Scan for the cell matching the given text and deliver its [X, Y] coordinate at center. 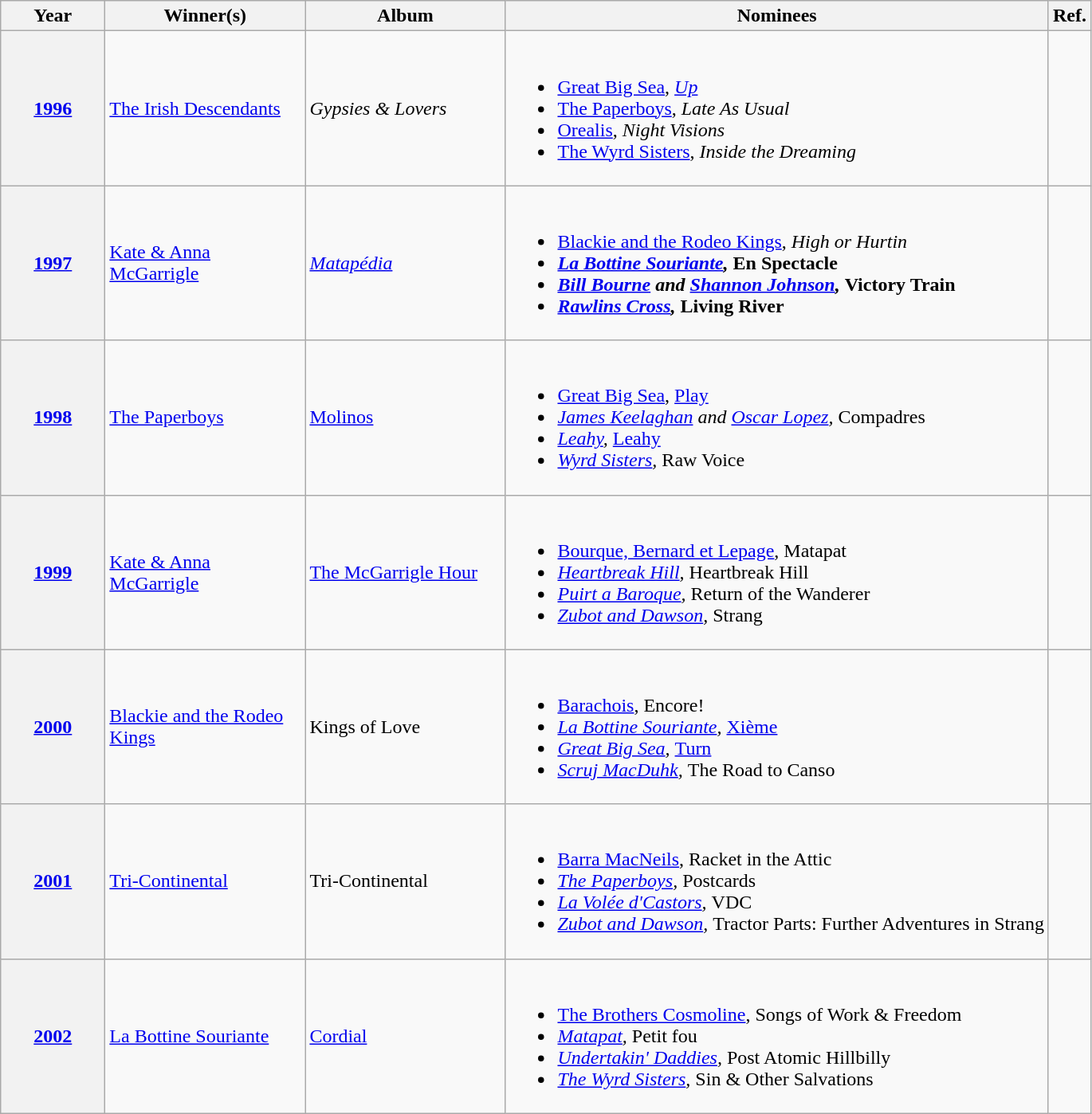
1999 [53, 572]
Album [405, 16]
2001 [53, 881]
Great Big Sea, PlayJames Keelaghan and Oscar Lopez, CompadresLeahy, LeahyWyrd Sisters, Raw Voice [776, 418]
Year [53, 16]
Winner(s) [206, 16]
Barra MacNeils, Racket in the AtticThe Paperboys, PostcardsLa Volée d'Castors, VDCZubot and Dawson, Tractor Parts: Further Adventures in Strang [776, 881]
Kings of Love [405, 727]
Ref. [1070, 16]
The McGarrigle Hour [405, 572]
Nominees [776, 16]
La Bottine Souriante [206, 1036]
2002 [53, 1036]
Matapédia [405, 263]
Molinos [405, 418]
Barachois, Encore!La Bottine Souriante, XièmeGreat Big Sea, TurnScruj MacDuhk, The Road to Canso [776, 727]
The Irish Descendants [206, 108]
1997 [53, 263]
Gypsies & Lovers [405, 108]
2000 [53, 727]
1996 [53, 108]
Bourque, Bernard et Lepage, MatapatHeartbreak Hill, Heartbreak HillPuirt a Baroque, Return of the WandererZubot and Dawson, Strang [776, 572]
1998 [53, 418]
The Brothers Cosmoline, Songs of Work & FreedomMatapat, Petit fouUndertakin' Daddies, Post Atomic HillbillyThe Wyrd Sisters, Sin & Other Salvations [776, 1036]
The Paperboys [206, 418]
Blackie and the Rodeo Kings [206, 727]
Cordial [405, 1036]
Great Big Sea, UpThe Paperboys, Late As UsualOrealis, Night VisionsThe Wyrd Sisters, Inside the Dreaming [776, 108]
